Pinpoint the cell where the given text exists, returning its (x, y) midpoint coordinate. 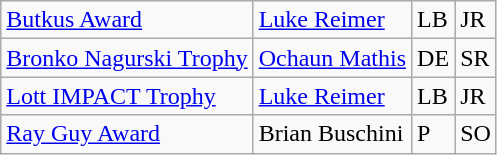
Lott IMPACT Trophy (127, 96)
DE (434, 58)
Ochaun Mathis (332, 58)
Bronko Nagurski Trophy (127, 58)
Butkus Award (127, 20)
Brian Buschini (332, 134)
P (434, 134)
Ray Guy Award (127, 134)
SR (476, 58)
SO (476, 134)
